Extract the (X, Y) coordinate from the center of the cell holding the provided text.  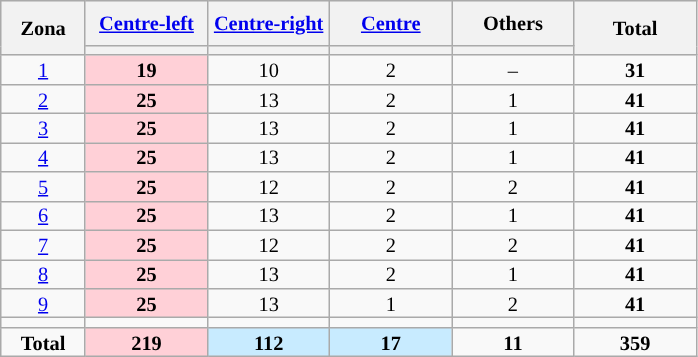
11 (513, 342)
219 (146, 342)
4 (44, 156)
9 (44, 302)
10 (269, 70)
Centre-right (269, 22)
17 (391, 342)
6 (44, 216)
7 (44, 244)
Others (513, 22)
Zona (44, 28)
112 (269, 342)
31 (635, 70)
19 (146, 70)
– (513, 70)
Centre-left (146, 22)
359 (635, 342)
3 (44, 128)
5 (44, 186)
Centre (391, 22)
8 (44, 274)
